From the cell containing the given text, extract its center point as [X, Y] coordinate. 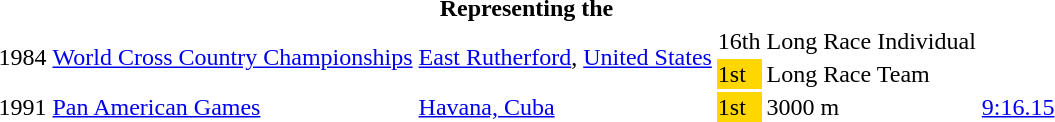
Havana, Cuba [565, 107]
World Cross Country Championships [232, 58]
East Rutherford, United States [565, 58]
3000 m [871, 107]
Long Race Team [871, 74]
Pan American Games [232, 107]
16th [739, 41]
Long Race Individual [871, 41]
